Output the [X, Y] coordinate of the center of the cell containing the given text.  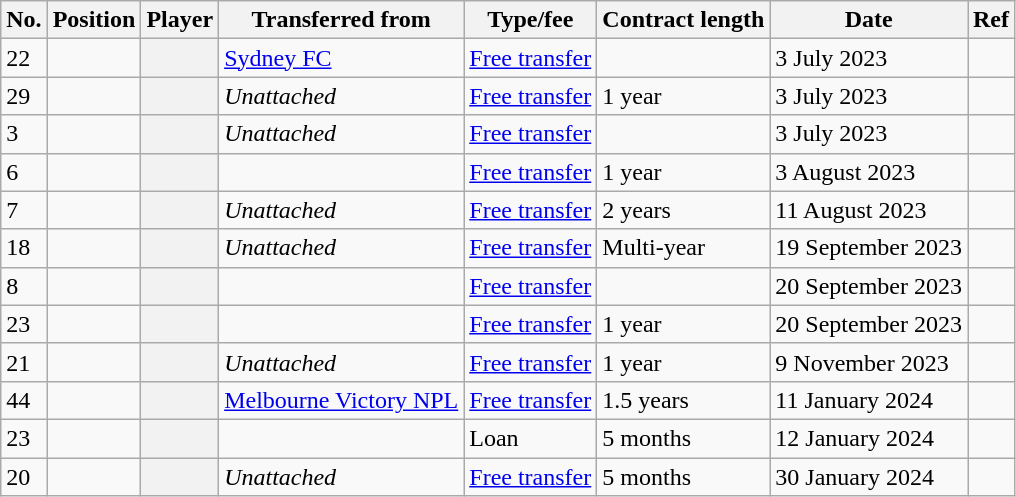
30 January 2024 [869, 477]
12 January 2024 [869, 438]
18 [24, 248]
Loan [530, 438]
1.5 years [684, 400]
Player [180, 20]
22 [24, 58]
6 [24, 172]
Transferred from [342, 20]
Multi-year [684, 248]
21 [24, 362]
Date [869, 20]
3 August 2023 [869, 172]
7 [24, 210]
2 years [684, 210]
Melbourne Victory NPL [342, 400]
19 September 2023 [869, 248]
Ref [992, 20]
Contract length [684, 20]
11 January 2024 [869, 400]
Position [94, 20]
20 [24, 477]
No. [24, 20]
11 August 2023 [869, 210]
44 [24, 400]
Sydney FC [342, 58]
8 [24, 286]
3 [24, 134]
29 [24, 96]
9 November 2023 [869, 362]
Type/fee [530, 20]
